Identify which cell holds the provided text, then report its [x, y] central coordinate. 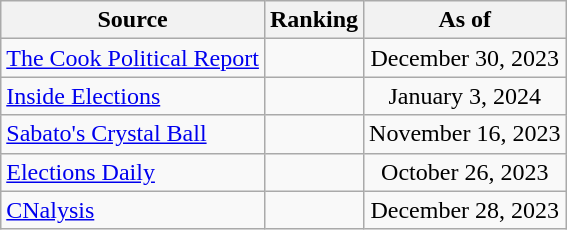
Ranking [314, 20]
December 28, 2023 [465, 210]
As of [465, 20]
Source [133, 20]
December 30, 2023 [465, 58]
January 3, 2024 [465, 96]
Elections Daily [133, 172]
October 26, 2023 [465, 172]
The Cook Political Report [133, 58]
CNalysis [133, 210]
November 16, 2023 [465, 134]
Sabato's Crystal Ball [133, 134]
Inside Elections [133, 96]
